Search for the cell housing the specified text and yield its [x, y] center coordinate. 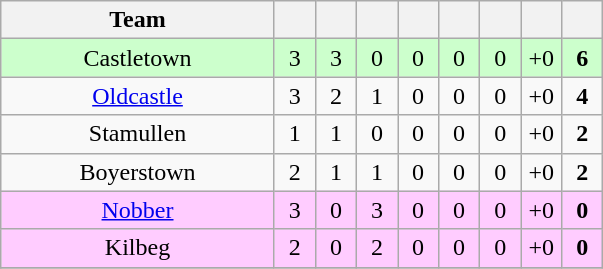
Nobber [138, 210]
Stamullen [138, 134]
Team [138, 20]
Kilbeg [138, 248]
6 [582, 58]
Oldcastle [138, 96]
Castletown [138, 58]
Boyerstown [138, 172]
4 [582, 96]
